Provide the [x, y] coordinate of the cell's center where the given text is located.  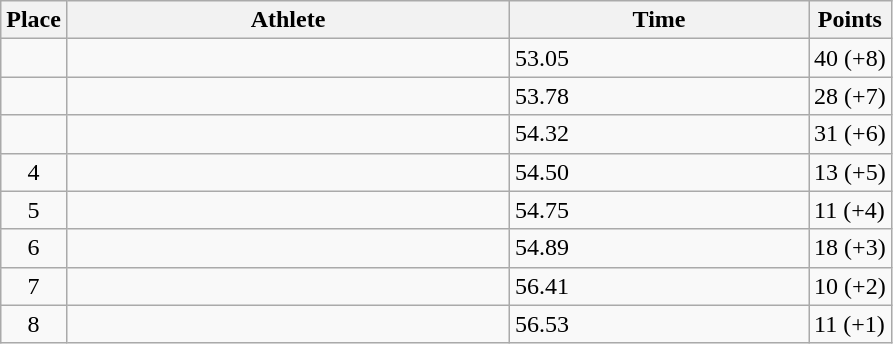
11 (+4) [850, 210]
Place [34, 20]
54.89 [660, 248]
10 (+2) [850, 286]
11 (+1) [850, 324]
28 (+7) [850, 96]
13 (+5) [850, 172]
6 [34, 248]
7 [34, 286]
Athlete [288, 20]
Time [660, 20]
Points [850, 20]
56.41 [660, 286]
54.50 [660, 172]
54.75 [660, 210]
4 [34, 172]
53.05 [660, 58]
54.32 [660, 134]
56.53 [660, 324]
53.78 [660, 96]
5 [34, 210]
18 (+3) [850, 248]
8 [34, 324]
40 (+8) [850, 58]
31 (+6) [850, 134]
